Extract the [X, Y] coordinate from the center of the cell holding the provided text.  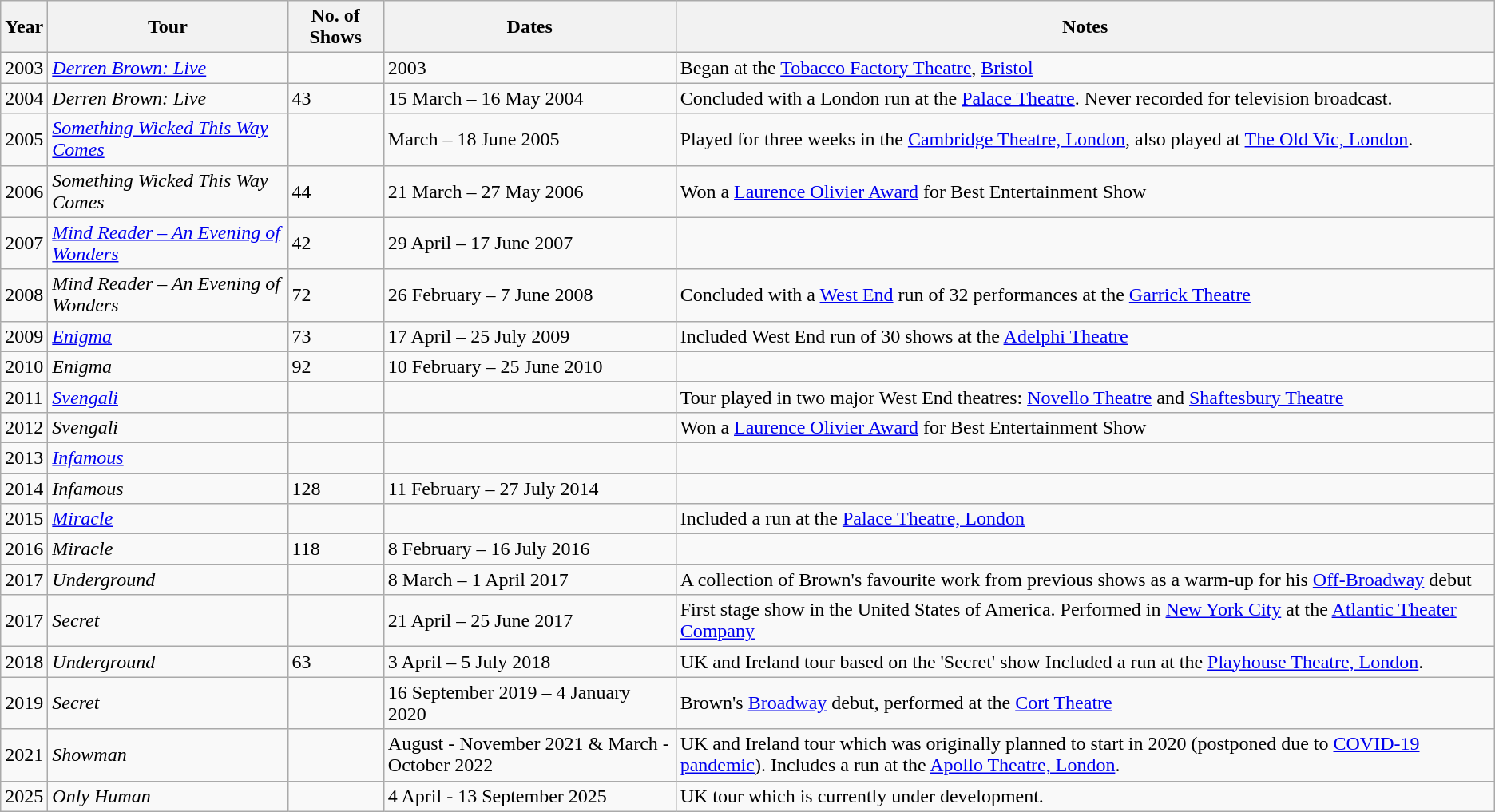
Dates [529, 27]
17 April – 25 July 2009 [529, 336]
8 February – 16 July 2016 [529, 549]
73 [335, 336]
2019 [24, 703]
Brown's Broadway debut, performed at the Cort Theatre [1085, 703]
16 September 2019 – 4 January 2020 [529, 703]
72 [335, 295]
2015 [24, 519]
43 [335, 98]
2007 [24, 243]
2005 [24, 139]
128 [335, 488]
Concluded with a London run at the Palace Theatre. Never recorded for television broadcast. [1085, 98]
2016 [24, 549]
2014 [24, 488]
2004 [24, 98]
August - November 2021 & March - October 2022 [529, 755]
Began at the Tobacco Factory Theatre, Bristol [1085, 68]
Tour [168, 27]
Year [24, 27]
A collection of Brown's favourite work from previous shows as a warm-up for his Off-Broadway debut [1085, 580]
4 April - 13 September 2025 [529, 796]
Tour played in two major West End theatres: Novello Theatre and Shaftesbury Theatre [1085, 397]
2009 [24, 336]
118 [335, 549]
3 April – 5 July 2018 [529, 662]
2006 [24, 192]
63 [335, 662]
Included West End run of 30 shows at the Adelphi Theatre [1085, 336]
26 February – 7 June 2008 [529, 295]
21 April – 25 June 2017 [529, 621]
8 March – 1 April 2017 [529, 580]
Played for three weeks in the Cambridge Theatre, London, also played at The Old Vic, London. [1085, 139]
Only Human [168, 796]
2010 [24, 366]
Concluded with a West End run of 32 performances at the Garrick Theatre [1085, 295]
No. of Shows [335, 27]
UK and Ireland tour which was originally planned to start in 2020 (postponed due to COVID-19 pandemic). Includes a run at the Apollo Theatre, London. [1085, 755]
2011 [24, 397]
42 [335, 243]
Notes [1085, 27]
2013 [24, 457]
UK tour which is currently under development. [1085, 796]
First stage show in the United States of America. Performed in New York City at the Atlantic Theater Company [1085, 621]
Included a run at the Palace Theatre, London [1085, 519]
29 April – 17 June 2007 [529, 243]
UK and Ireland tour based on the 'Secret' show Included a run at the Playhouse Theatre, London. [1085, 662]
Showman [168, 755]
2008 [24, 295]
March – 18 June 2005 [529, 139]
44 [335, 192]
2025 [24, 796]
2018 [24, 662]
10 February – 25 June 2010 [529, 366]
21 March – 27 May 2006 [529, 192]
2012 [24, 427]
11 February – 27 July 2014 [529, 488]
15 March – 16 May 2004 [529, 98]
92 [335, 366]
2021 [24, 755]
